Extract the (X, Y) coordinate from the center of the cell holding the provided text.  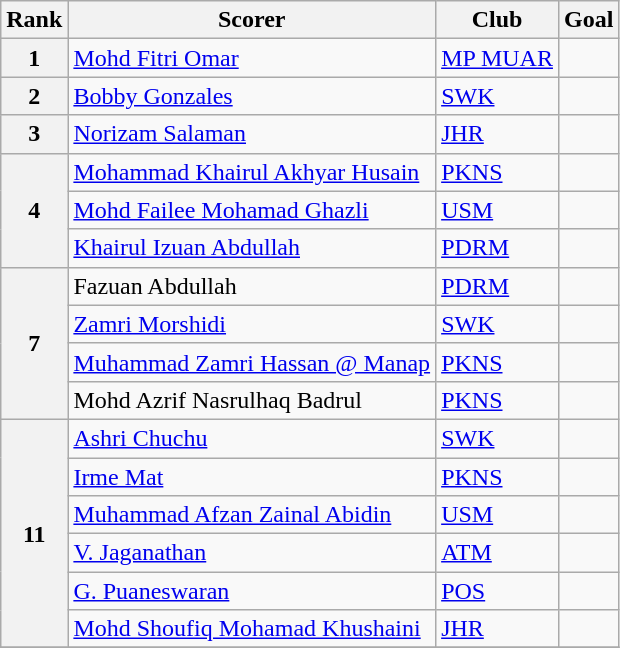
Bobby Gonzales (252, 96)
Zamri Morshidi (252, 324)
Ashri Chuchu (252, 438)
G. Puaneswaran (252, 591)
POS (498, 591)
Rank (34, 20)
7 (34, 343)
2 (34, 96)
Mohd Failee Mohamad Ghazli (252, 210)
ATM (498, 553)
Muhammad Zamri Hassan @ Manap (252, 362)
Scorer (252, 20)
3 (34, 134)
Khairul Izuan Abdullah (252, 248)
Goal (588, 20)
Mohd Azrif Nasrulhaq Badrul (252, 400)
Muhammad Afzan Zainal Abidin (252, 515)
Mohammad Khairul Akhyar Husain (252, 172)
1 (34, 58)
MP MUAR (498, 58)
4 (34, 210)
Mohd Fitri Omar (252, 58)
Irme Mat (252, 477)
Club (498, 20)
V. Jaganathan (252, 553)
Fazuan Abdullah (252, 286)
Norizam Salaman (252, 134)
Mohd Shoufiq Mohamad Khushaini (252, 629)
11 (34, 533)
